Pinpoint the cell where the given text exists, returning its [X, Y] midpoint coordinate. 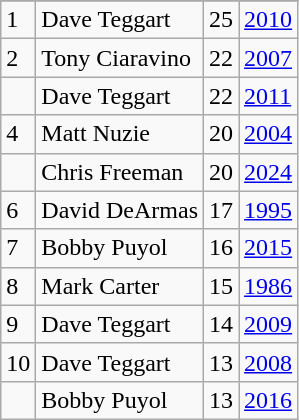
4 [18, 134]
16 [222, 248]
1 [18, 20]
2010 [268, 20]
2016 [268, 400]
25 [222, 20]
2009 [268, 324]
2007 [268, 58]
Tony Ciaravino [120, 58]
1995 [268, 210]
Matt Nuzie [120, 134]
2004 [268, 134]
Mark Carter [120, 286]
Chris Freeman [120, 172]
1986 [268, 286]
17 [222, 210]
2 [18, 58]
8 [18, 286]
2008 [268, 362]
6 [18, 210]
2024 [268, 172]
2015 [268, 248]
9 [18, 324]
14 [222, 324]
David DeArmas [120, 210]
15 [222, 286]
2011 [268, 96]
10 [18, 362]
7 [18, 248]
